Return [X, Y] of the center of cell containing provided text 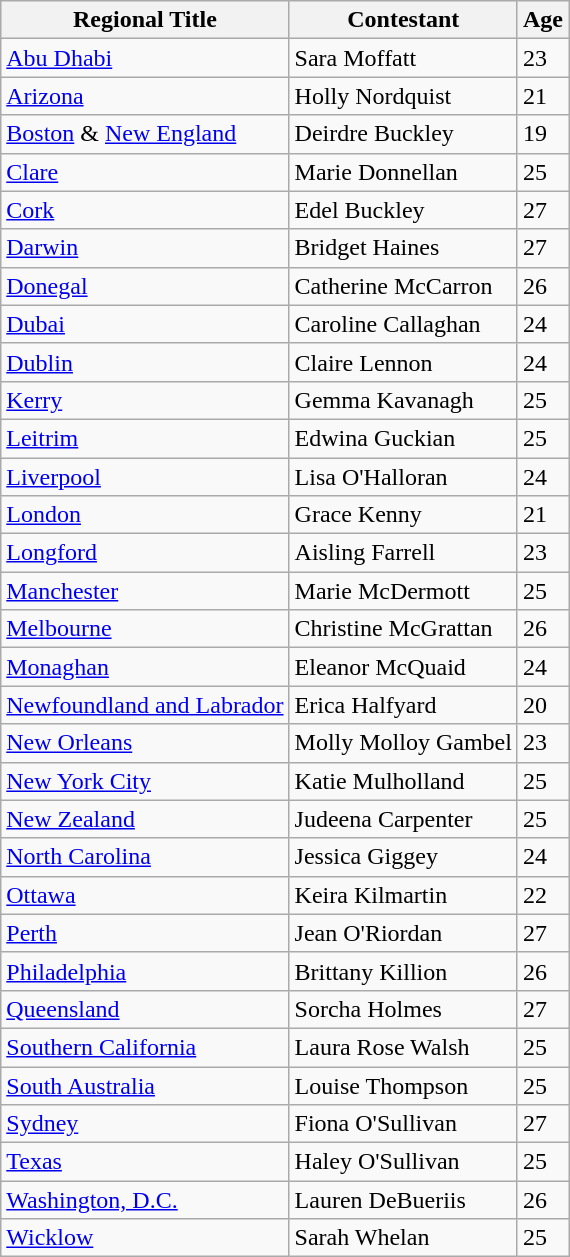
Marie Donnellan [403, 172]
New Orleans [145, 743]
Edwina Guckian [403, 438]
Aisling Farrell [403, 553]
Sydney [145, 1124]
Bridget Haines [403, 248]
Texas [145, 1162]
Age [542, 20]
Molly Molloy Gambel [403, 743]
North Carolina [145, 857]
Melbourne [145, 629]
Southern California [145, 1047]
Cork [145, 210]
Dublin [145, 362]
Wicklow [145, 1238]
Christine McGrattan [403, 629]
Caroline Callaghan [403, 324]
Sara Moffatt [403, 58]
Grace Kenny [403, 515]
Sarah Whelan [403, 1238]
Judeena Carpenter [403, 819]
London [145, 515]
Kerry [145, 400]
Ottawa [145, 895]
19 [542, 134]
Monaghan [145, 667]
Jean O'Riordan [403, 933]
Clare [145, 172]
Manchester [145, 591]
22 [542, 895]
Arizona [145, 96]
Regional Title [145, 20]
Perth [145, 933]
Erica Halfyard [403, 705]
Abu Dhabi [145, 58]
Sorcha Holmes [403, 1009]
Edel Buckley [403, 210]
Deirdre Buckley [403, 134]
Katie Mulholland [403, 781]
Newfoundland and Labrador [145, 705]
Longford [145, 553]
Queensland [145, 1009]
Contestant [403, 20]
Philadelphia [145, 971]
Liverpool [145, 477]
Darwin [145, 248]
South Australia [145, 1085]
Lauren DeBueriis [403, 1200]
Dubai [145, 324]
Holly Nordquist [403, 96]
Louise Thompson [403, 1085]
20 [542, 705]
Lisa O'Halloran [403, 477]
Donegal [145, 286]
New York City [145, 781]
Claire Lennon [403, 362]
Jessica Giggey [403, 857]
Boston & New England [145, 134]
New Zealand [145, 819]
Fiona O'Sullivan [403, 1124]
Washington, D.C. [145, 1200]
Marie McDermott [403, 591]
Eleanor McQuaid [403, 667]
Leitrim [145, 438]
Gemma Kavanagh [403, 400]
Catherine McCarron [403, 286]
Brittany Killion [403, 971]
Haley O'Sullivan [403, 1162]
Laura Rose Walsh [403, 1047]
Keira Kilmartin [403, 895]
